Return the [x, y] coordinate for the center point of the cell that contains the specified text.  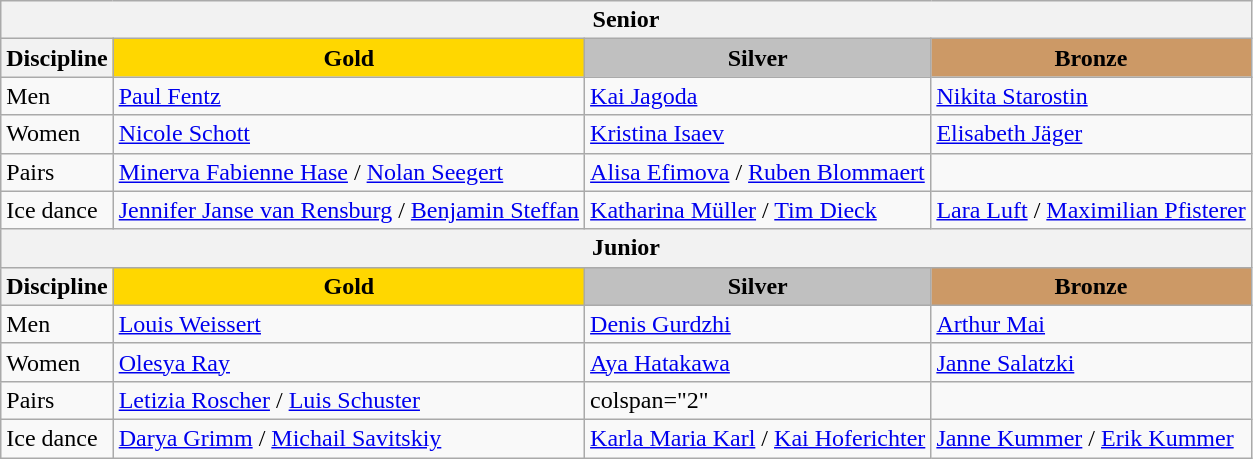
Jennifer Janse van Rensburg / Benjamin Steffan [348, 210]
Senior [626, 20]
Alisa Efimova / Ruben Blommaert [758, 172]
Katharina Müller / Tim Dieck [758, 210]
colspan="2" [758, 400]
Janne Salatzki [1091, 362]
Nikita Starostin [1091, 96]
Kai Jagoda [758, 96]
Darya Grimm / Michail Savitskiy [348, 438]
Nicole Schott [348, 134]
Lara Luft / Maximilian Pfisterer [1091, 210]
Elisabeth Jäger [1091, 134]
Paul Fentz [348, 96]
Karla Maria Karl / Kai Hoferichter [758, 438]
Denis Gurdzhi [758, 324]
Aya Hatakawa [758, 362]
Letizia Roscher / Luis Schuster [348, 400]
Olesya Ray [348, 362]
Louis Weissert [348, 324]
Junior [626, 248]
Janne Kummer / Erik Kummer [1091, 438]
Minerva Fabienne Hase / Nolan Seegert [348, 172]
Kristina Isaev [758, 134]
Arthur Mai [1091, 324]
